Find where the given text appears and provide that cell's center as [X, Y] coordinate. 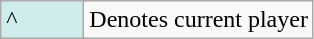
^ [42, 20]
Denotes current player [199, 20]
